Return [X, Y] of the center of cell containing provided text 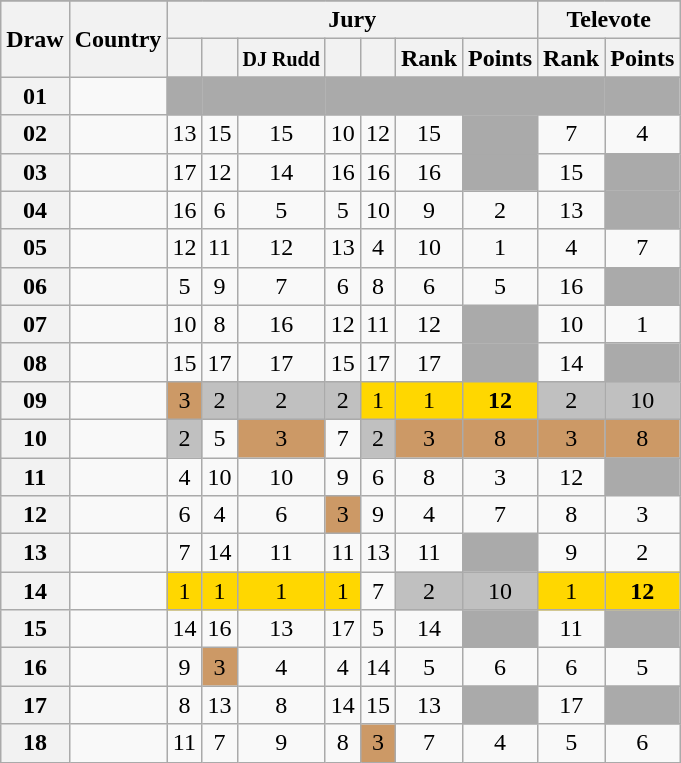
Draw [35, 39]
18 [35, 743]
DJ Rudd [281, 58]
Country [118, 39]
06 [35, 286]
Televote [609, 20]
04 [35, 210]
09 [35, 400]
03 [35, 172]
07 [35, 324]
05 [35, 248]
08 [35, 362]
Jury [352, 20]
01 [35, 96]
02 [35, 134]
